Extract the (X, Y) coordinate from the center of the cell holding the provided text.  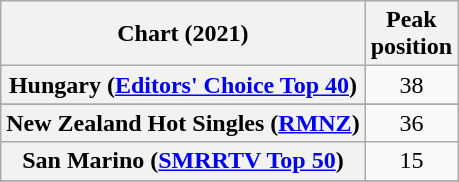
36 (411, 123)
38 (411, 85)
New Zealand Hot Singles (RMNZ) (183, 123)
San Marino (SMRRTV Top 50) (183, 161)
15 (411, 161)
Chart (2021) (183, 34)
Hungary (Editors' Choice Top 40) (183, 85)
Peakposition (411, 34)
